Find where the given text appears and provide that cell's center as [x, y] coordinate. 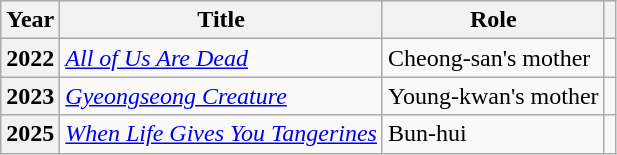
2022 [30, 58]
Cheong-san's mother [493, 58]
Young-kwan's mother [493, 96]
Title [222, 20]
2025 [30, 134]
When Life Gives You Tangerines [222, 134]
Role [493, 20]
Year [30, 20]
Gyeongseong Creature [222, 96]
2023 [30, 96]
Bun-hui [493, 134]
All of Us Are Dead [222, 58]
